Pinpoint the cell where the given text exists, returning its (X, Y) midpoint coordinate. 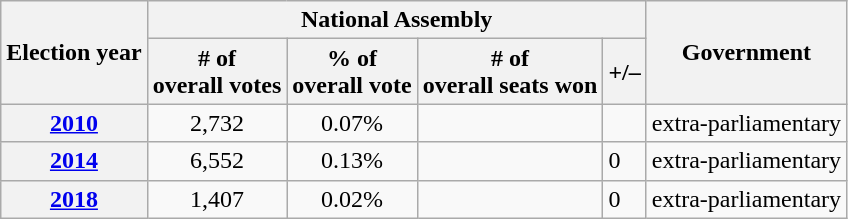
# ofoverall votes (217, 72)
# ofoverall seats won (510, 72)
6,552 (217, 161)
+/– (624, 72)
2010 (74, 123)
National Assembly (396, 20)
2014 (74, 161)
0.07% (352, 123)
1,407 (217, 199)
0.02% (352, 199)
2018 (74, 199)
Election year (74, 52)
Government (746, 52)
2,732 (217, 123)
0.13% (352, 161)
% ofoverall vote (352, 72)
